Detect which cell encompasses the target text, then output its (x, y) center coordinate. 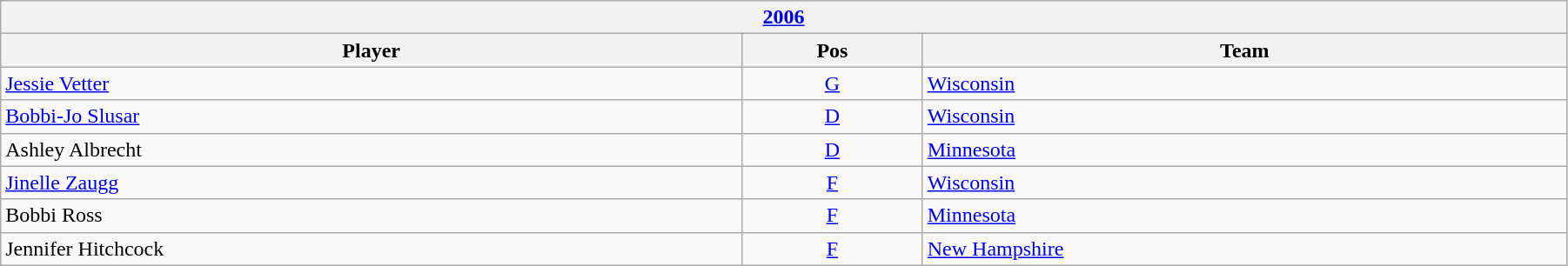
Bobbi Ross (372, 216)
Bobbi-Jo Slusar (372, 116)
Player (372, 50)
Jennifer Hitchcock (372, 249)
2006 (784, 17)
Team (1244, 50)
Jessie Vetter (372, 83)
New Hampshire (1244, 249)
G (833, 83)
Ashley Albrecht (372, 150)
Jinelle Zaugg (372, 183)
Pos (833, 50)
